Output the [X, Y] coordinate of the center of the cell containing the given text.  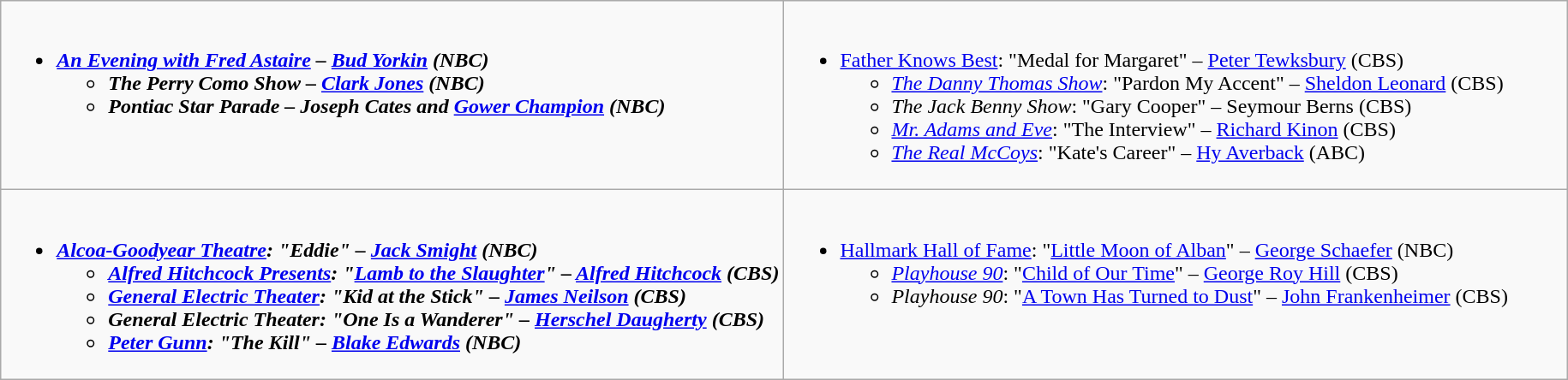
An Evening with Fred Astaire – Bud Yorkin (NBC)The Perry Como Show – Clark Jones (NBC)Pontiac Star Parade – Joseph Cates and Gower Champion (NBC) [392, 96]
